Search for the cell housing the specified text and yield its (x, y) center coordinate. 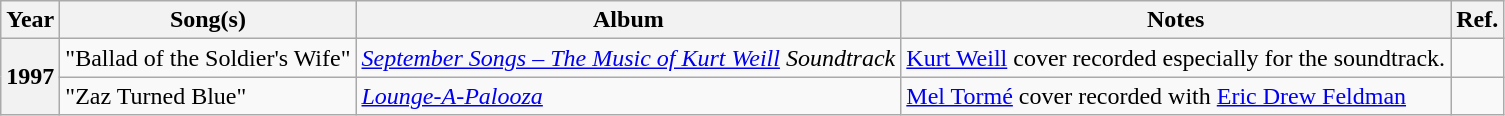
1997 (30, 77)
Notes (1176, 20)
Mel Tormé cover recorded with Eric Drew Feldman (1176, 96)
September Songs – The Music of Kurt Weill Soundtrack (628, 58)
Year (30, 20)
Kurt Weill cover recorded especially for the soundtrack. (1176, 58)
"Zaz Turned Blue" (208, 96)
"Ballad of the Soldier's Wife" (208, 58)
Lounge-A-Palooza (628, 96)
Song(s) (208, 20)
Ref. (1478, 20)
Album (628, 20)
